Scan for the cell matching the given text and deliver its (x, y) coordinate at center. 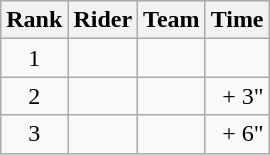
Rider (103, 20)
3 (34, 134)
Team (172, 20)
+ 3" (237, 96)
+ 6" (237, 134)
2 (34, 96)
Rank (34, 20)
1 (34, 58)
Time (237, 20)
